Return (X, Y) of the center of cell containing provided text 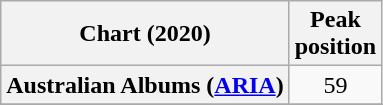
Australian Albums (ARIA) (145, 85)
Chart (2020) (145, 34)
59 (335, 85)
Peakposition (335, 34)
